Capture the cell that displays the provided text and extract its (X, Y) central coordinate. 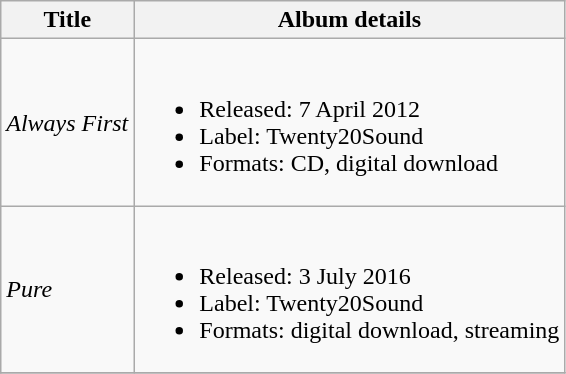
Released: 7 April 2012Label: Twenty20SoundFormats: CD, digital download (350, 122)
Always First (68, 122)
Pure (68, 290)
Title (68, 20)
Released: 3 July 2016Label: Twenty20SoundFormats: digital download, streaming (350, 290)
Album details (350, 20)
